Scan for the cell matching the given text and deliver its [X, Y] coordinate at center. 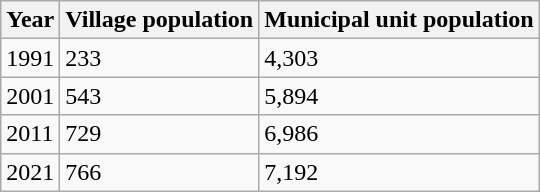
6,986 [399, 134]
2021 [30, 172]
766 [160, 172]
1991 [30, 58]
Year [30, 20]
5,894 [399, 96]
543 [160, 96]
2011 [30, 134]
233 [160, 58]
Municipal unit population [399, 20]
Village population [160, 20]
2001 [30, 96]
4,303 [399, 58]
7,192 [399, 172]
729 [160, 134]
